Output the (x, y) coordinate of the center of the cell containing the given text.  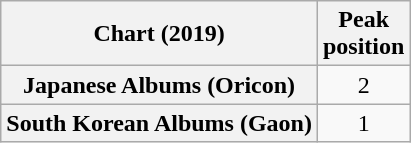
Peakposition (363, 34)
2 (363, 85)
Chart (2019) (160, 34)
1 (363, 123)
South Korean Albums (Gaon) (160, 123)
Japanese Albums (Oricon) (160, 85)
